For the text-containing cell, return its midpoint in (x, y) coordinate format. 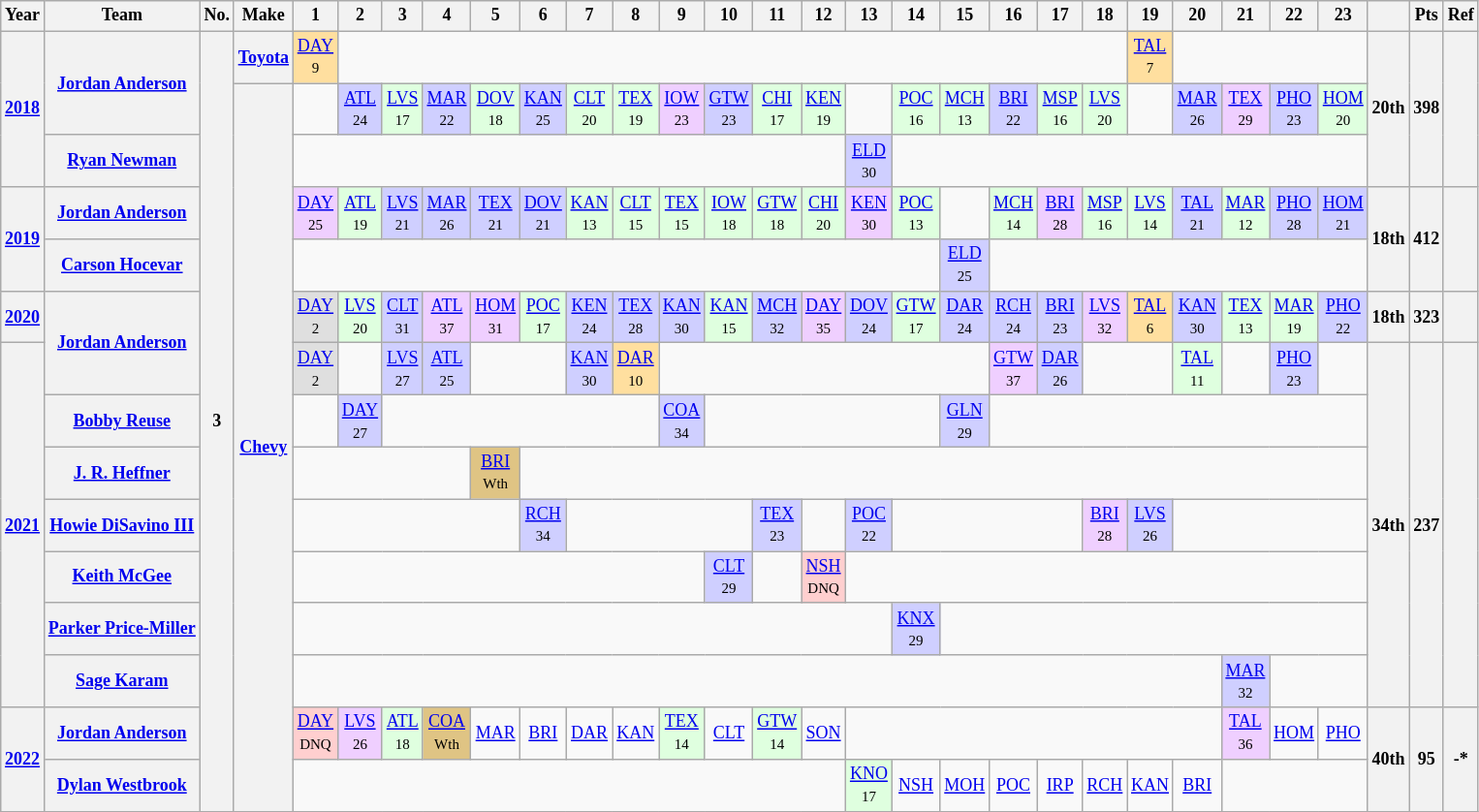
Dylan Westbrook (122, 785)
IOW18 (729, 213)
PHO23 (1295, 109)
KAN15 (729, 317)
No. (217, 16)
8 (636, 16)
COA34 (682, 422)
CLT20 (589, 109)
1 (315, 16)
BRIWth (496, 473)
323 (1427, 317)
POC13 (916, 213)
ATL19 (360, 213)
NSH (916, 785)
HOM21 (1343, 213)
TAL21 (1197, 213)
PHO 23 (1295, 369)
95 (1427, 760)
TAL 11 (1197, 369)
MAR (496, 734)
16 (1014, 16)
ATL18 (402, 734)
ATL37 (447, 317)
MAR12 (1245, 213)
CLT15 (636, 213)
LVS 26 (1150, 525)
398 (1427, 109)
21 (1245, 16)
2019 (23, 238)
POC17 (544, 317)
DAY35 (824, 317)
TEX21 (496, 213)
Team (122, 16)
MAR22 (447, 109)
SON (824, 734)
23 (1343, 16)
CHI17 (777, 109)
TAL36 (1245, 734)
DAY25 (315, 213)
KAN13 (589, 213)
TEX13 (1245, 317)
J. R. Heffner (122, 473)
TEX28 (636, 317)
DOV18 (496, 109)
GTW14 (777, 734)
RCH24 (1014, 317)
Chevy (264, 448)
2021 (23, 525)
HOM (1295, 734)
MAR 32 (1245, 681)
DAR10 (636, 369)
11 (777, 16)
PHO28 (1295, 213)
ATL24 (360, 109)
Ref (1461, 16)
KEN30 (869, 213)
MCH32 (777, 317)
9 (682, 16)
LVS27 (402, 369)
IRP (1060, 785)
17 (1060, 16)
Sage Karam (122, 681)
-* (1461, 760)
BRI 28 (1105, 525)
TAL7 (1150, 57)
TEX29 (1245, 109)
20th (1388, 109)
KEN24 (589, 317)
RCH (1105, 785)
Toyota (264, 57)
DAR24 (965, 317)
DAYDNQ (315, 734)
12 (824, 16)
MOH (965, 785)
POC22 (869, 525)
ATL25 (447, 369)
Carson Hocevar (122, 265)
COAWth (447, 734)
KNO17 (869, 785)
Keith McGee (122, 578)
412 (1427, 238)
18 (1105, 16)
2020 (23, 317)
BRI22 (1014, 109)
POC16 (916, 109)
CLT (729, 734)
DAY9 (315, 57)
RCH34 (544, 525)
DAR 26 (1060, 369)
14 (916, 16)
GLN 29 (965, 422)
CLT31 (402, 317)
15 (965, 16)
2 (360, 16)
KNX29 (916, 629)
237 (1427, 525)
2022 (23, 760)
Howie DiSavino III (122, 525)
Pts (1427, 16)
PHO22 (1343, 317)
TEX23 (777, 525)
KAN25 (544, 109)
40th (1388, 760)
LVS26 (360, 734)
Bobby Reuse (122, 422)
LVS32 (1105, 317)
HOM20 (1343, 109)
DOV21 (544, 213)
GTW37 (1014, 369)
TEX15 (682, 213)
POC (1014, 785)
ELD25 (965, 265)
4 (447, 16)
CLT 29 (729, 578)
7 (589, 16)
GTW23 (729, 109)
5 (496, 16)
ELD30 (869, 161)
BRI28 (1060, 213)
MCH13 (965, 109)
TEX14 (682, 734)
GTW17 (916, 317)
DAR (589, 734)
MCH14 (1014, 213)
2018 (23, 109)
DAY27 (360, 422)
LVS14 (1150, 213)
19 (1150, 16)
KEN19 (824, 109)
NSHDNQ (824, 578)
HOM31 (496, 317)
Year (23, 16)
10 (729, 16)
BRI23 (1060, 317)
DOV24 (869, 317)
TEX19 (636, 109)
22 (1295, 16)
MAR19 (1295, 317)
6 (544, 16)
Make (264, 16)
LVS21 (402, 213)
34th (1388, 525)
IOW23 (682, 109)
13 (869, 16)
PHO (1343, 734)
Ryan Newman (122, 161)
20 (1197, 16)
LVS17 (402, 109)
TAL6 (1150, 317)
GTW18 (777, 213)
Parker Price-Miller (122, 629)
CHI20 (824, 213)
